Output the (x, y) coordinate of the center of the cell containing the given text.  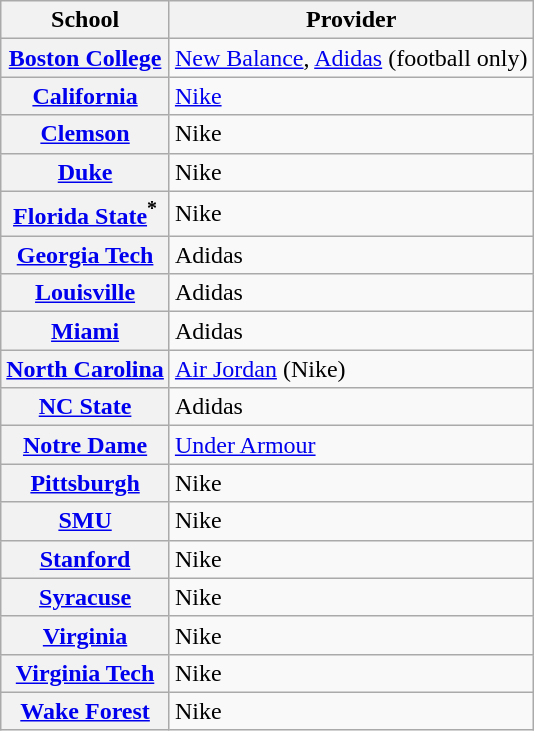
Virginia (86, 635)
Syracuse (86, 597)
Miami (86, 331)
North Carolina (86, 369)
Pittsburgh (86, 483)
Under Armour (351, 445)
California (86, 96)
New Balance, Adidas (football only) (351, 58)
Provider (351, 20)
Air Jordan (Nike) (351, 369)
Notre Dame (86, 445)
Stanford (86, 559)
Louisville (86, 293)
Duke (86, 172)
Florida State* (86, 214)
School (86, 20)
Virginia Tech (86, 673)
Boston College (86, 58)
SMU (86, 521)
NC State (86, 407)
Clemson (86, 134)
Georgia Tech (86, 255)
Wake Forest (86, 711)
